Extract the (X, Y) coordinate from the center of the cell holding the provided text.  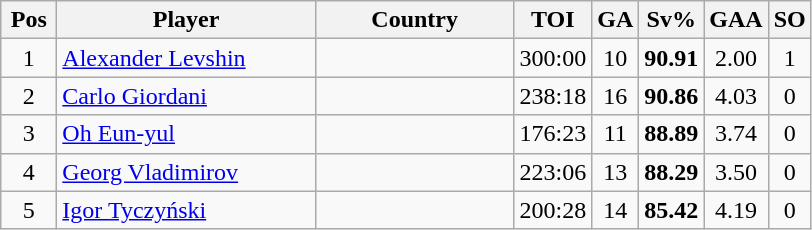
5 (29, 210)
Sv% (672, 20)
88.89 (672, 134)
3.74 (736, 134)
Alexander Levshin (186, 58)
85.42 (672, 210)
4.19 (736, 210)
223:06 (553, 172)
176:23 (553, 134)
Country (414, 20)
GAA (736, 20)
SO (790, 20)
88.29 (672, 172)
Pos (29, 20)
TOI (553, 20)
16 (616, 96)
Player (186, 20)
Igor Tyczyński (186, 210)
2 (29, 96)
3.50 (736, 172)
300:00 (553, 58)
GA (616, 20)
200:28 (553, 210)
Oh Eun-yul (186, 134)
13 (616, 172)
Georg Vladimirov (186, 172)
Carlo Giordani (186, 96)
2.00 (736, 58)
14 (616, 210)
3 (29, 134)
4 (29, 172)
90.91 (672, 58)
10 (616, 58)
4.03 (736, 96)
11 (616, 134)
90.86 (672, 96)
238:18 (553, 96)
